For the text-containing cell, return its midpoint in [X, Y] coordinate format. 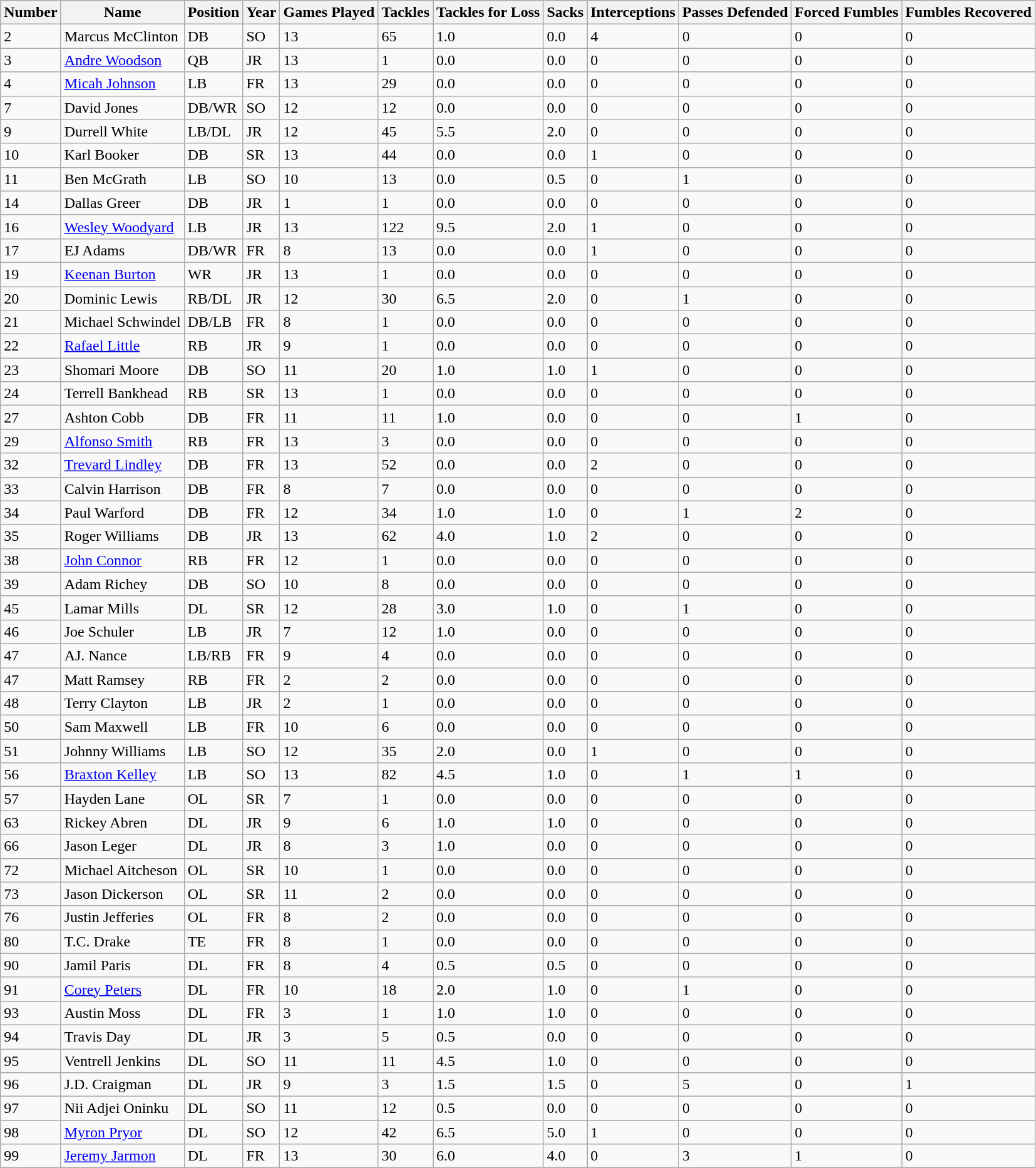
Interceptions [633, 13]
65 [406, 36]
Paul Warford [123, 513]
96 [31, 1085]
Joe Schuler [123, 632]
44 [406, 155]
95 [31, 1061]
Hayden Lane [123, 799]
Year [262, 13]
Name [123, 13]
Forced Fumbles [846, 13]
Johnny Williams [123, 751]
42 [406, 1132]
80 [31, 941]
Sacks [565, 13]
LB/DL [213, 131]
28 [406, 608]
Matt Ramsey [123, 679]
Ventrell Jenkins [123, 1061]
17 [31, 250]
Roger Williams [123, 536]
Ben McGrath [123, 179]
AJ. Nance [123, 655]
50 [31, 727]
57 [31, 799]
Dallas Greer [123, 203]
51 [31, 751]
Passes Defended [735, 13]
38 [31, 560]
John Connor [123, 560]
73 [31, 894]
27 [31, 418]
Justin Jefferies [123, 918]
98 [31, 1132]
Wesley Woodyard [123, 227]
Adam Richey [123, 584]
Karl Booker [123, 155]
Jeremy Jarmon [123, 1156]
90 [31, 965]
Marcus McClinton [123, 36]
WR [213, 274]
56 [31, 775]
Myron Pryor [123, 1132]
Terry Clayton [123, 704]
Michael Schwindel [123, 322]
QB [213, 60]
Jason Dickerson [123, 894]
Dominic Lewis [123, 299]
3.0 [488, 608]
5.5 [488, 131]
Tackles for Loss [488, 13]
Micah Johnson [123, 84]
5.0 [565, 1132]
Jamil Paris [123, 965]
Tackles [406, 13]
Position [213, 13]
82 [406, 775]
91 [31, 989]
23 [31, 370]
T.C. Drake [123, 941]
Durrell White [123, 131]
93 [31, 1013]
EJ Adams [123, 250]
Shomari Moore [123, 370]
Sam Maxwell [123, 727]
32 [31, 465]
122 [406, 227]
46 [31, 632]
16 [31, 227]
Michael Aitcheson [123, 870]
Keenan Burton [123, 274]
76 [31, 918]
Austin Moss [123, 1013]
Braxton Kelley [123, 775]
14 [31, 203]
Calvin Harrison [123, 489]
Andre Woodson [123, 60]
39 [31, 584]
21 [31, 322]
66 [31, 846]
33 [31, 489]
99 [31, 1156]
63 [31, 822]
Travis Day [123, 1037]
Trevard Lindley [123, 465]
RB/DL [213, 299]
22 [31, 346]
24 [31, 394]
Fumbles Recovered [969, 13]
Ashton Cobb [123, 418]
Number [31, 13]
9.5 [488, 227]
94 [31, 1037]
Corey Peters [123, 989]
19 [31, 274]
Terrell Bankhead [123, 394]
Rafael Little [123, 346]
97 [31, 1109]
Lamar Mills [123, 608]
52 [406, 465]
72 [31, 870]
DB/LB [213, 322]
TE [213, 941]
J.D. Craigman [123, 1085]
David Jones [123, 108]
Jason Leger [123, 846]
Rickey Abren [123, 822]
Alfonso Smith [123, 441]
Games Played [329, 13]
18 [406, 989]
Nii Adjei Oninku [123, 1109]
6.0 [488, 1156]
48 [31, 704]
62 [406, 536]
LB/RB [213, 655]
